Locate the cell with the specified text and output its (X, Y) center coordinate. 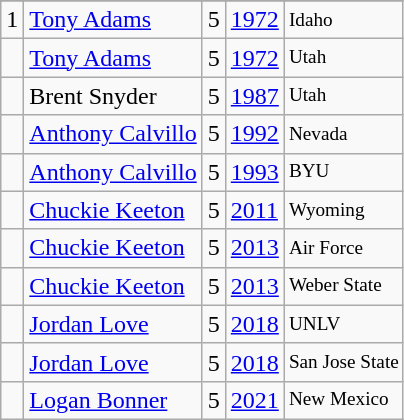
San Jose State (344, 362)
Nevada (344, 134)
1 (12, 20)
Air Force (344, 248)
Weber State (344, 286)
Wyoming (344, 210)
Idaho (344, 20)
Brent Snyder (113, 96)
2011 (254, 210)
BYU (344, 172)
2021 (254, 400)
1992 (254, 134)
New Mexico (344, 400)
Logan Bonner (113, 400)
1993 (254, 172)
UNLV (344, 324)
1987 (254, 96)
